Capture the cell that displays the provided text and extract its (X, Y) central coordinate. 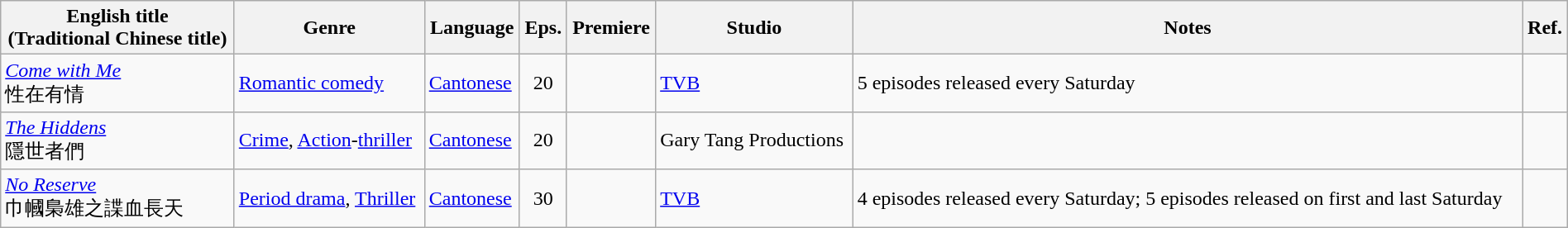
Period drama, Thriller (329, 198)
Ref. (1545, 28)
Language (471, 28)
Notes (1188, 28)
30 (543, 198)
5 episodes released every Saturday (1188, 83)
Genre (329, 28)
Crime, Action-thriller (329, 140)
Premiere (610, 28)
Studio (754, 28)
Come with Me性在有情 (117, 83)
4 episodes released every Saturday; 5 episodes released on first and last Saturday (1188, 198)
The Hiddens隱世者們 (117, 140)
Romantic comedy (329, 83)
English title(Traditional Chinese title) (117, 28)
Eps. (543, 28)
No Reserve巾幗梟雄之諜血長天 (117, 198)
Gary Tang Productions (754, 140)
